Output the (x, y) coordinate of the center of the cell containing the given text.  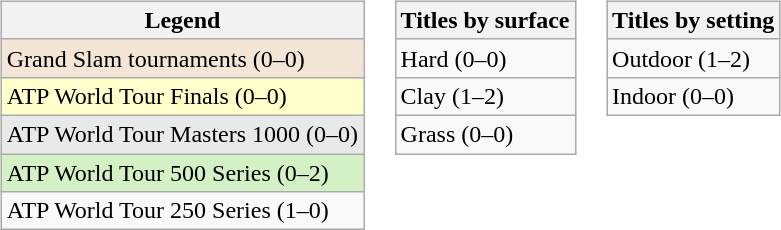
Titles by setting (694, 20)
Grass (0–0) (485, 134)
Indoor (0–0) (694, 96)
Clay (1–2) (485, 96)
ATP World Tour Masters 1000 (0–0) (182, 134)
Grand Slam tournaments (0–0) (182, 58)
Hard (0–0) (485, 58)
Outdoor (1–2) (694, 58)
Titles by surface (485, 20)
ATP World Tour 500 Series (0–2) (182, 173)
ATP World Tour Finals (0–0) (182, 96)
Legend (182, 20)
ATP World Tour 250 Series (1–0) (182, 211)
